Locate the cell with the specified text and output its [x, y] center coordinate. 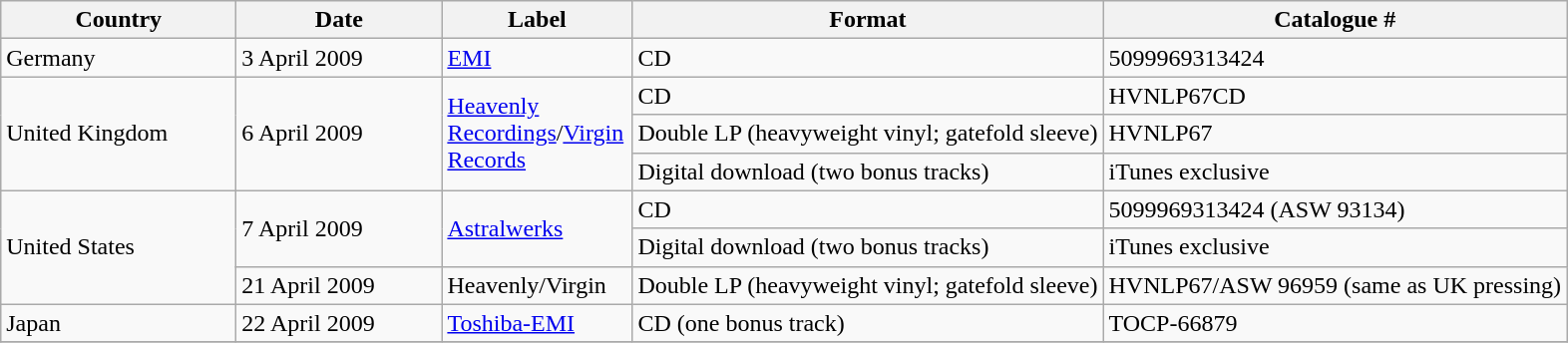
7 April 2009 [339, 228]
5099969313424 [1335, 58]
HVNLP67/ASW 96959 (same as UK pressing) [1335, 285]
EMI [537, 58]
Heavenly Recordings/Virgin Records [537, 134]
United Kingdom [119, 134]
Heavenly/Virgin [537, 285]
Astralwerks [537, 228]
21 April 2009 [339, 285]
3 April 2009 [339, 58]
Japan [119, 323]
TOCP-66879 [1335, 323]
6 April 2009 [339, 134]
Germany [119, 58]
22 April 2009 [339, 323]
HVNLP67 [1335, 134]
HVNLP67CD [1335, 96]
5099969313424 (ASW 93134) [1335, 209]
CD (one bonus track) [868, 323]
Label [537, 20]
Toshiba-EMI [537, 323]
Catalogue # [1335, 20]
Format [868, 20]
Date [339, 20]
Country [119, 20]
United States [119, 247]
